Scan for the cell matching the given text and deliver its [x, y] coordinate at center. 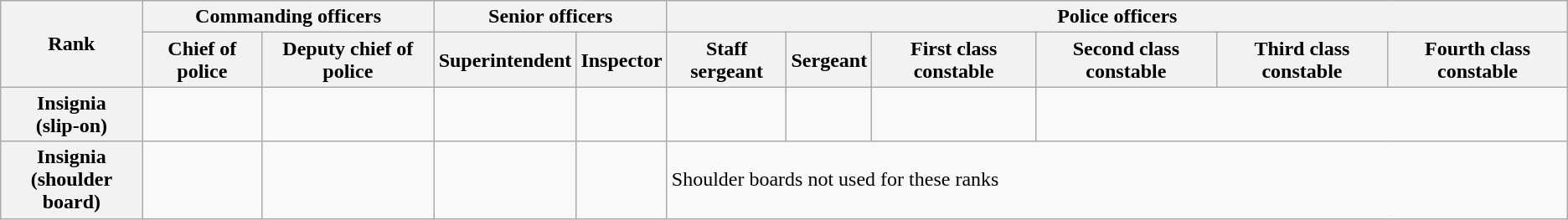
Third class constable [1302, 60]
Insignia(shoulder board) [72, 180]
Shoulder boards not used for these ranks [1117, 180]
Fourth class constable [1478, 60]
Deputy chief of police [348, 60]
Senior officers [550, 17]
Staff sergeant [727, 60]
Chief of police [203, 60]
Sergeant [829, 60]
Superintendent [505, 60]
Insignia(slip-on) [72, 114]
Inspector [622, 60]
Police officers [1117, 17]
Second class constable [1127, 60]
Commanding officers [288, 17]
Rank [72, 43]
First class constable [954, 60]
